Find where the given text appears and provide that cell's center as [X, Y] coordinate. 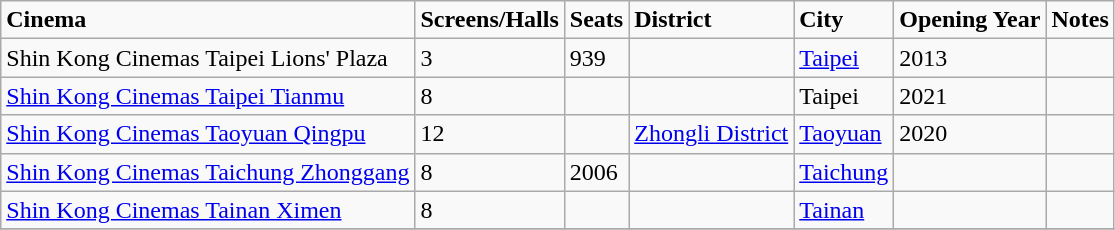
2006 [596, 172]
2013 [970, 58]
Shin Kong Cinemas Taoyuan Qingpu [208, 134]
Notes [1080, 20]
Shin Kong Cinemas Taichung Zhonggang [208, 172]
2020 [970, 134]
Tainan [844, 210]
Cinema [208, 20]
Zhongli District [712, 134]
Taichung [844, 172]
Seats [596, 20]
3 [490, 58]
Shin Kong Cinemas Taipei Tianmu [208, 96]
2021 [970, 96]
Shin Kong Cinemas Taipei Lions' Plaza [208, 58]
Screens/Halls [490, 20]
939 [596, 58]
Shin Kong Cinemas Tainan Ximen [208, 210]
Taoyuan [844, 134]
District [712, 20]
Opening Year [970, 20]
12 [490, 134]
City [844, 20]
